Extract the [X, Y] coordinate from the center of the cell holding the provided text.  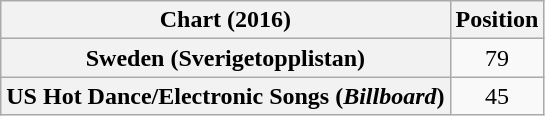
79 [497, 58]
Chart (2016) [226, 20]
45 [497, 96]
Position [497, 20]
US Hot Dance/Electronic Songs (Billboard) [226, 96]
Sweden (Sverigetopplistan) [226, 58]
